Capture the cell that displays the provided text and extract its [x, y] central coordinate. 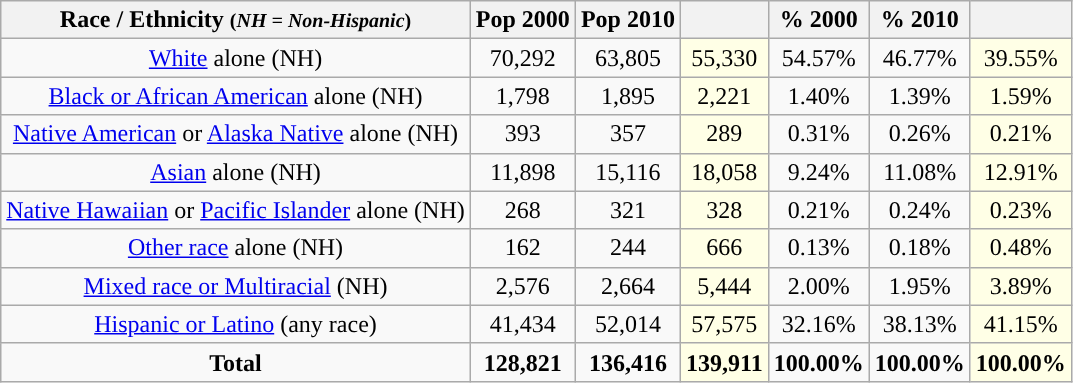
128,821 [522, 362]
0.48% [1020, 248]
0.13% [818, 248]
52,014 [628, 324]
666 [724, 248]
2,664 [628, 286]
White alone (NH) [236, 58]
11,898 [522, 172]
12.91% [1020, 172]
% 2010 [920, 20]
54.57% [818, 58]
393 [522, 134]
63,805 [628, 58]
1.40% [818, 96]
9.24% [818, 172]
41,434 [522, 324]
3.89% [1020, 286]
46.77% [920, 58]
5,444 [724, 286]
0.26% [920, 134]
Other race alone (NH) [236, 248]
32.16% [818, 324]
Asian alone (NH) [236, 172]
Mixed race or Multiracial (NH) [236, 286]
1.39% [920, 96]
0.24% [920, 210]
289 [724, 134]
136,416 [628, 362]
Black or African American alone (NH) [236, 96]
1,895 [628, 96]
11.08% [920, 172]
0.31% [818, 134]
2,221 [724, 96]
57,575 [724, 324]
2,576 [522, 286]
Race / Ethnicity (NH = Non-Hispanic) [236, 20]
244 [628, 248]
39.55% [1020, 58]
38.13% [920, 324]
1.95% [920, 286]
139,911 [724, 362]
15,116 [628, 172]
Pop 2010 [628, 20]
41.15% [1020, 324]
Native American or Alaska Native alone (NH) [236, 134]
18,058 [724, 172]
0.23% [1020, 210]
321 [628, 210]
2.00% [818, 286]
Native Hawaiian or Pacific Islander alone (NH) [236, 210]
268 [522, 210]
70,292 [522, 58]
162 [522, 248]
Total [236, 362]
328 [724, 210]
% 2000 [818, 20]
1,798 [522, 96]
Pop 2000 [522, 20]
357 [628, 134]
1.59% [1020, 96]
0.18% [920, 248]
55,330 [724, 58]
Hispanic or Latino (any race) [236, 324]
